For the text-containing cell, return its midpoint in (x, y) coordinate format. 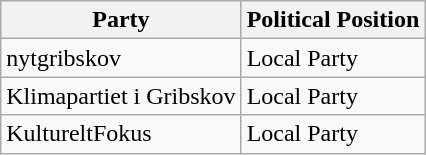
Party (121, 20)
nytgribskov (121, 58)
Political Position (333, 20)
KultureltFokus (121, 134)
Klimapartiet i Gribskov (121, 96)
